For the text-containing cell, return its midpoint in [x, y] coordinate format. 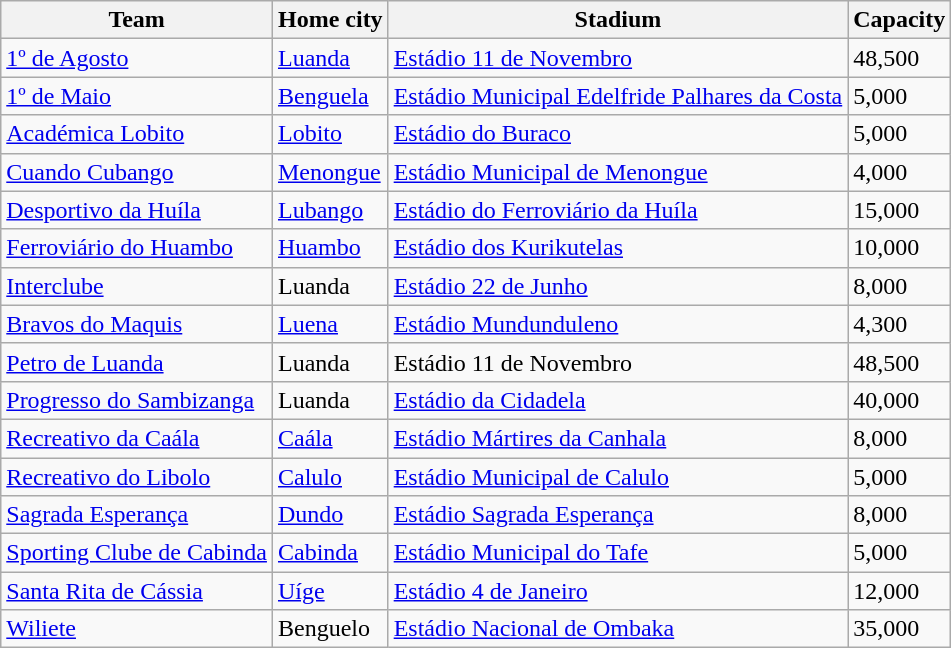
15,000 [900, 210]
Luena [330, 324]
Recreativo da Caála [137, 438]
Petro de Luanda [137, 362]
Interclube [137, 286]
Estádio dos Kurikutelas [618, 248]
Bravos do Maquis [137, 324]
Ferroviário do Huambo [137, 248]
Uíge [330, 591]
Menongue [330, 172]
1º de Maio [137, 96]
10,000 [900, 248]
Sporting Clube de Cabinda [137, 553]
Wiliete [137, 629]
Progresso do Sambizanga [137, 400]
Lubango [330, 210]
Cuando Cubango [137, 172]
1º de Agosto [137, 58]
Estádio do Buraco [618, 134]
Estádio Municipal de Menongue [618, 172]
Santa Rita de Cássia [137, 591]
Académica Lobito [137, 134]
Huambo [330, 248]
Estádio do Ferroviário da Huíla [618, 210]
Estádio Mundunduleno [618, 324]
Benguelo [330, 629]
40,000 [900, 400]
Team [137, 20]
Estádio da Cidadela [618, 400]
Calulo [330, 477]
Estádio Sagrada Esperança [618, 515]
Estádio Municipal de Calulo [618, 477]
Estádio Municipal do Tafe [618, 553]
35,000 [900, 629]
Estádio 4 de Janeiro [618, 591]
Dundo [330, 515]
Recreativo do Libolo [137, 477]
12,000 [900, 591]
Capacity [900, 20]
Home city [330, 20]
Benguela [330, 96]
Cabinda [330, 553]
Caála [330, 438]
4,000 [900, 172]
Lobito [330, 134]
Estádio Nacional de Ombaka [618, 629]
Estádio Municipal Edelfride Palhares da Costa [618, 96]
Desportivo da Huíla [137, 210]
Stadium [618, 20]
4,300 [900, 324]
Sagrada Esperança [137, 515]
Estádio Mártires da Canhala [618, 438]
Estádio 22 de Junho [618, 286]
